Search for the cell housing the specified text and yield its [X, Y] center coordinate. 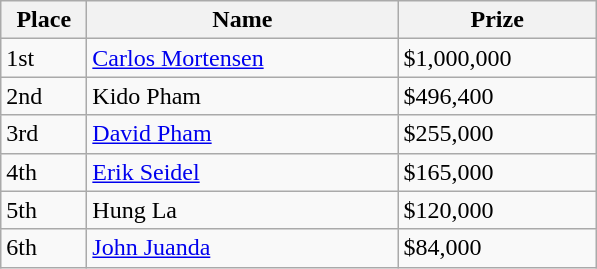
John Juanda [242, 248]
$496,400 [498, 96]
4th [44, 172]
3rd [44, 134]
$120,000 [498, 210]
Carlos Mortensen [242, 58]
Prize [498, 20]
Place [44, 20]
Hung La [242, 210]
1st [44, 58]
Kido Pham [242, 96]
$255,000 [498, 134]
$84,000 [498, 248]
David Pham [242, 134]
6th [44, 248]
$165,000 [498, 172]
Erik Seidel [242, 172]
$1,000,000 [498, 58]
2nd [44, 96]
5th [44, 210]
Name [242, 20]
